Provide the (X, Y) coordinate of the cell's center where the given text is located.  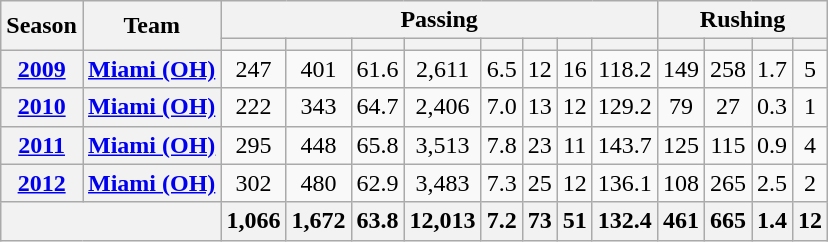
129.2 (624, 107)
149 (680, 69)
27 (728, 107)
13 (540, 107)
1,672 (318, 221)
23 (540, 145)
7.0 (502, 107)
295 (254, 145)
Passing (439, 20)
51 (574, 221)
1,066 (254, 221)
1.7 (772, 69)
73 (540, 221)
2 (810, 183)
25 (540, 183)
4 (810, 145)
79 (680, 107)
132.4 (624, 221)
7.8 (502, 145)
108 (680, 183)
2,611 (442, 69)
125 (680, 145)
2012 (42, 183)
12,013 (442, 221)
3,483 (442, 183)
1.4 (772, 221)
343 (318, 107)
665 (728, 221)
61.6 (378, 69)
11 (574, 145)
Team (151, 26)
2,406 (442, 107)
16 (574, 69)
136.1 (624, 183)
222 (254, 107)
258 (728, 69)
2009 (42, 69)
Rushing (742, 20)
448 (318, 145)
5 (810, 69)
3,513 (442, 145)
7.2 (502, 221)
247 (254, 69)
118.2 (624, 69)
2010 (42, 107)
480 (318, 183)
2011 (42, 145)
461 (680, 221)
143.7 (624, 145)
302 (254, 183)
0.3 (772, 107)
63.8 (378, 221)
7.3 (502, 183)
0.9 (772, 145)
6.5 (502, 69)
401 (318, 69)
265 (728, 183)
65.8 (378, 145)
Season (42, 26)
1 (810, 107)
62.9 (378, 183)
115 (728, 145)
64.7 (378, 107)
2.5 (772, 183)
